Detect which cell encompasses the target text, then output its (x, y) center coordinate. 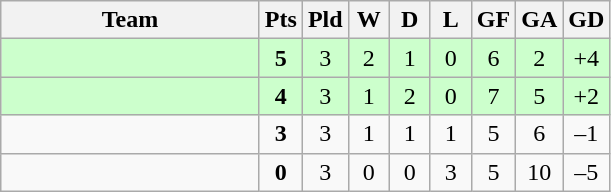
GF (493, 20)
GD (586, 20)
+4 (586, 58)
Team (130, 20)
Pts (280, 20)
–5 (586, 172)
D (410, 20)
W (368, 20)
+2 (586, 96)
Pld (325, 20)
4 (280, 96)
–1 (586, 134)
GA (540, 20)
10 (540, 172)
7 (493, 96)
L (450, 20)
